Output the (X, Y) coordinate of the center of the cell containing the given text.  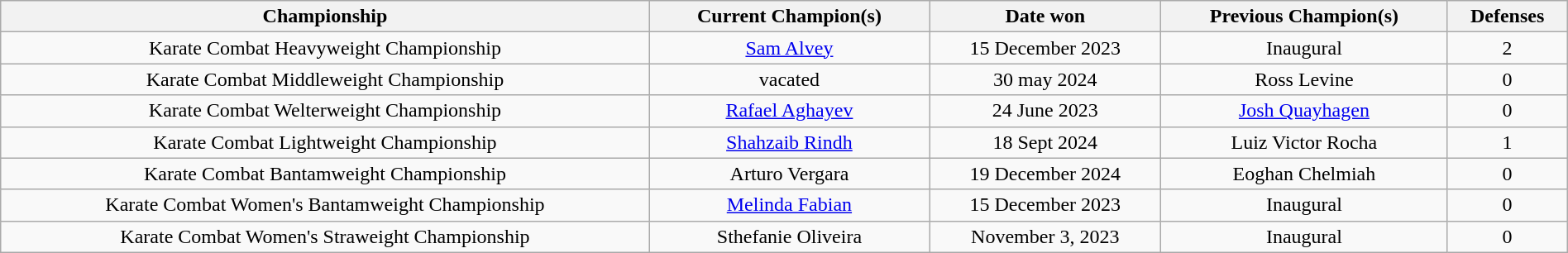
Rafael Aghayev (789, 111)
Championship (325, 17)
2 (1507, 48)
Sam Alvey (789, 48)
Karate Combat Women's Bantamweight Championship (325, 205)
Sthefanie Oliveira (789, 236)
Karate Combat Lightweight Championship (325, 142)
Eoghan Chelmiah (1304, 174)
Luiz Victor Rocha (1304, 142)
Karate Combat Women's Straweight Championship (325, 236)
Melinda Fabian (789, 205)
24 June 2023 (1045, 111)
Karate Combat Bantamweight Championship (325, 174)
Ross Levine (1304, 79)
Date won (1045, 17)
Defenses (1507, 17)
19 December 2024 (1045, 174)
vacated (789, 79)
November 3, 2023 (1045, 236)
Karate Combat Heavyweight Championship (325, 48)
Current Champion(s) (789, 17)
Arturo Vergara (789, 174)
Karate Combat Middleweight Championship (325, 79)
Previous Champion(s) (1304, 17)
Shahzaib Rindh (789, 142)
1 (1507, 142)
30 may 2024 (1045, 79)
Josh Quayhagen (1304, 111)
Karate Combat Welterweight Championship (325, 111)
18 Sept 2024 (1045, 142)
